Extract the [x, y] coordinate from the center of the cell holding the provided text.  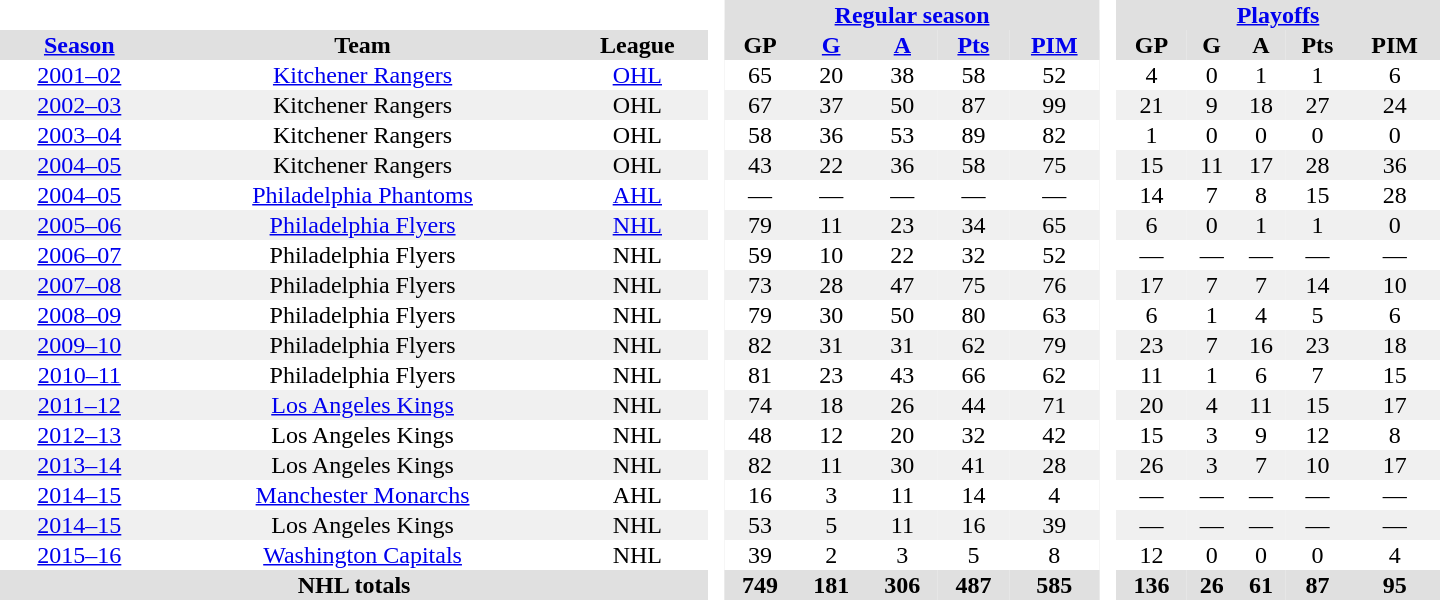
Regular season [912, 15]
2006–07 [80, 255]
Philadelphia Phantoms [363, 195]
21 [1152, 105]
71 [1054, 405]
27 [1318, 105]
181 [832, 585]
95 [1394, 585]
59 [760, 255]
NHL totals [354, 585]
47 [902, 285]
Manchester Monarchs [363, 495]
2010–11 [80, 375]
2011–12 [80, 405]
42 [1054, 435]
2009–10 [80, 345]
89 [974, 135]
34 [974, 225]
73 [760, 285]
99 [1054, 105]
136 [1152, 585]
Playoffs [1278, 15]
Washington Capitals [363, 555]
2001–02 [80, 75]
2007–08 [80, 285]
Season [80, 45]
306 [902, 585]
2008–09 [80, 315]
749 [760, 585]
2 [832, 555]
66 [974, 375]
585 [1054, 585]
67 [760, 105]
487 [974, 585]
80 [974, 315]
2012–13 [80, 435]
League [638, 45]
2013–14 [80, 465]
2005–06 [80, 225]
74 [760, 405]
2015–16 [80, 555]
44 [974, 405]
Team [363, 45]
2003–04 [80, 135]
48 [760, 435]
41 [974, 465]
63 [1054, 315]
2002–03 [80, 105]
61 [1260, 585]
38 [902, 75]
24 [1394, 105]
37 [832, 105]
76 [1054, 285]
81 [760, 375]
